Return (X, Y) of the center of cell containing provided text 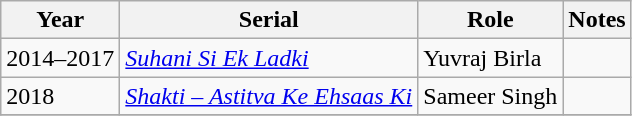
Notes (597, 20)
Yuvraj Birla (490, 58)
Year (60, 20)
2014–2017 (60, 58)
Serial (269, 20)
Shakti – Astitva Ke Ehsaas Ki (269, 96)
Role (490, 20)
Sameer Singh (490, 96)
Suhani Si Ek Ladki (269, 58)
2018 (60, 96)
